Pinpoint the cell where the given text exists, returning its (x, y) midpoint coordinate. 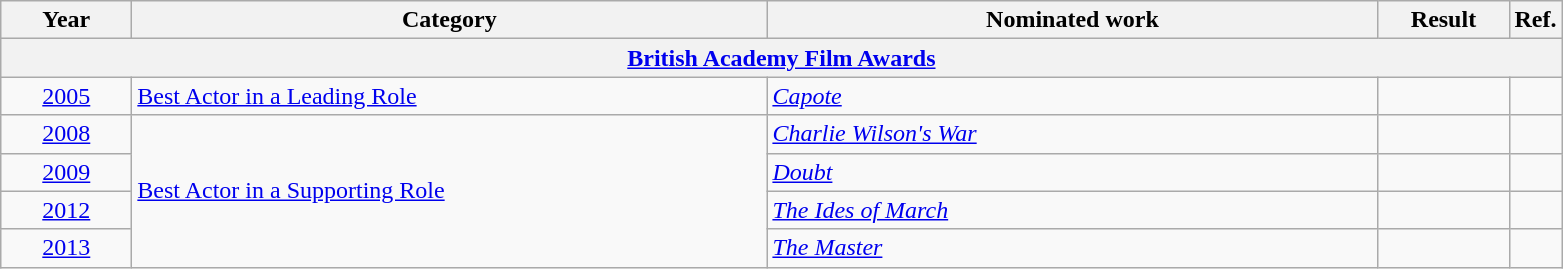
Year (66, 20)
The Master (1072, 248)
2008 (66, 134)
2012 (66, 210)
Capote (1072, 96)
Result (1444, 20)
Charlie Wilson's War (1072, 134)
Nominated work (1072, 20)
2013 (66, 248)
Ref. (1536, 20)
2005 (66, 96)
Best Actor in a Leading Role (450, 96)
Doubt (1072, 172)
Best Actor in a Supporting Role (450, 191)
The Ides of March (1072, 210)
British Academy Film Awards (782, 58)
2009 (66, 172)
Category (450, 20)
